Output the (X, Y) coordinate of the center of the cell containing the given text.  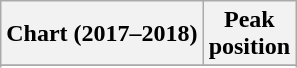
Peakposition (249, 34)
Chart (2017–2018) (102, 34)
